Determine the (X, Y) coordinate at the center of the cell enclosing the given text.  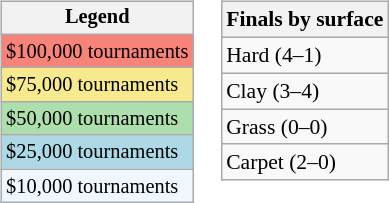
Carpet (2–0) (304, 162)
$10,000 tournaments (97, 186)
$25,000 tournaments (97, 152)
$75,000 tournaments (97, 85)
$50,000 tournaments (97, 119)
$100,000 tournaments (97, 51)
Clay (3–4) (304, 91)
Legend (97, 18)
Hard (4–1) (304, 55)
Finals by surface (304, 20)
Grass (0–0) (304, 127)
